Identify which cell holds the provided text, then report its (X, Y) central coordinate. 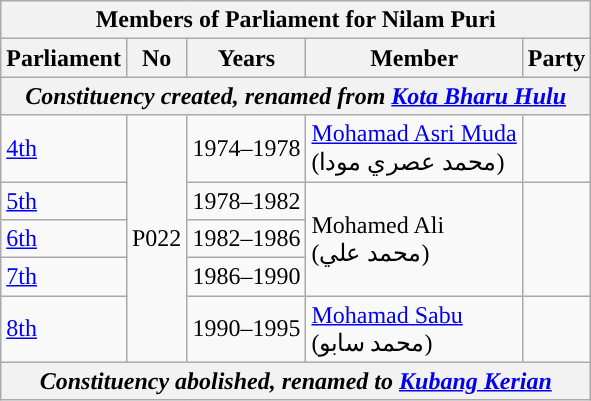
Constituency created, renamed from Kota Bharu Hulu (296, 96)
Constituency abolished, renamed to Kubang Kerian (296, 381)
Years (246, 58)
Party (556, 58)
Parliament (64, 58)
7th (64, 277)
Mohamed Ali (محمد علي) (414, 239)
Mohamad Asri Muda (محمد عصري مودا) (414, 148)
6th (64, 239)
No (156, 58)
P022 (156, 238)
1974–1978 (246, 148)
4th (64, 148)
Member (414, 58)
1986–1990 (246, 277)
5th (64, 201)
1982–1986 (246, 239)
8th (64, 330)
Mohamad Sabu (محمد سابو) (414, 330)
1978–1982 (246, 201)
Members of Parliament for Nilam Puri (296, 20)
1990–1995 (246, 330)
